Capture the cell that displays the provided text and extract its [x, y] central coordinate. 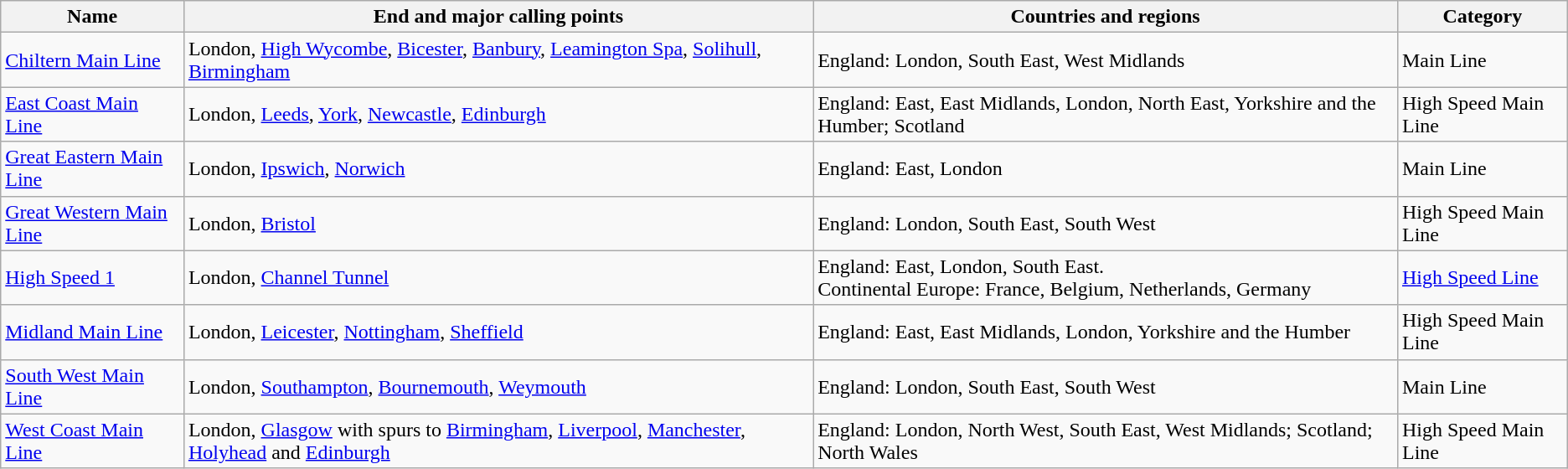
Countries and regions [1106, 17]
England: East, East Midlands, London, North East, Yorkshire and the Humber; Scotland [1106, 114]
High Speed Line [1483, 278]
East Coast Main Line [92, 114]
West Coast Main Line [92, 441]
England: London, South East, West Midlands [1106, 60]
High Speed 1 [92, 278]
Midland Main Line [92, 332]
London, Glasgow with spurs to Birmingham, Liverpool, Manchester, Holyhead and Edinburgh [498, 441]
London, Leicester, Nottingham, Sheffield [498, 332]
England: East, London [1106, 169]
London, Leeds, York, Newcastle, Edinburgh [498, 114]
Category [1483, 17]
Great Western Main Line [92, 223]
England: East, East Midlands, London, Yorkshire and the Humber [1106, 332]
London, Ipswich, Norwich [498, 169]
England: East, London, South East.Continental Europe: France, Belgium, Netherlands, Germany [1106, 278]
South West Main Line [92, 387]
London, High Wycombe, Bicester, Banbury, Leamington Spa, Solihull, Birmingham [498, 60]
End and major calling points [498, 17]
London, Channel Tunnel [498, 278]
Name [92, 17]
England: London, North West, South East, West Midlands; Scotland; North Wales [1106, 441]
London, Southampton, Bournemouth, Weymouth [498, 387]
London, Bristol [498, 223]
Chiltern Main Line [92, 60]
Great Eastern Main Line [92, 169]
